Return (x, y) of the center of cell containing provided text 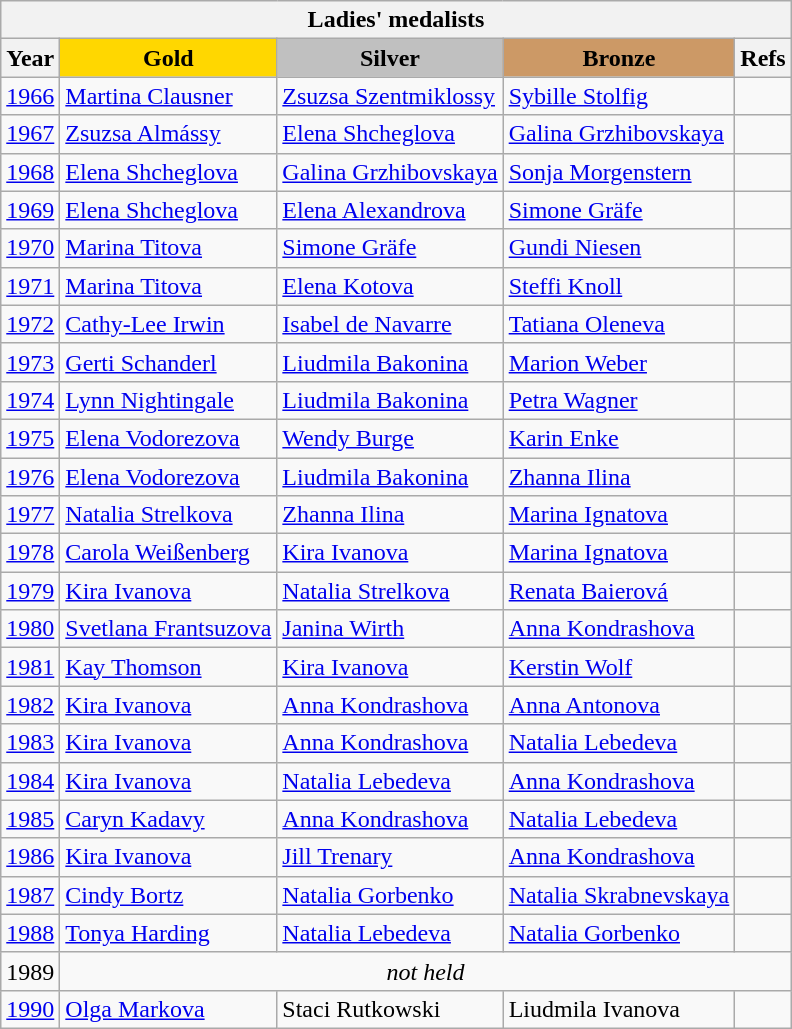
1990 (30, 1009)
1971 (30, 286)
1978 (30, 553)
Steffi Knoll (619, 286)
1989 (30, 971)
Natalia Skrabnevskaya (619, 895)
Kay Thomson (168, 667)
Gerti Schanderl (168, 362)
Tatiana Oleneva (619, 324)
1981 (30, 667)
Anna Antonova (619, 705)
Petra Wagner (619, 400)
1976 (30, 477)
Jill Trenary (390, 857)
1966 (30, 96)
Cathy-Lee Irwin (168, 324)
Zsuzsa Szentmiklossy (390, 96)
1970 (30, 248)
Olga Markova (168, 1009)
1984 (30, 781)
Isabel de Navarre (390, 324)
Sonja Morgenstern (619, 172)
1987 (30, 895)
1973 (30, 362)
1988 (30, 933)
Zsuzsa Almássy (168, 134)
1982 (30, 705)
Gundi Niesen (619, 248)
Lynn Nightingale (168, 400)
Ladies' medalists (396, 20)
Carola Weißenberg (168, 553)
Cindy Bortz (168, 895)
1974 (30, 400)
not held (426, 971)
Bronze (619, 58)
1983 (30, 743)
Karin Enke (619, 438)
Silver (390, 58)
1979 (30, 591)
1969 (30, 210)
1967 (30, 134)
1980 (30, 629)
Refs (763, 58)
Tonya Harding (168, 933)
Staci Rutkowski (390, 1009)
Martina Clausner (168, 96)
1972 (30, 324)
Elena Alexandrova (390, 210)
Wendy Burge (390, 438)
Sybille Stolfig (619, 96)
Janina Wirth (390, 629)
Svetlana Frantsuzova (168, 629)
Marion Weber (619, 362)
Caryn Kadavy (168, 819)
Gold (168, 58)
Year (30, 58)
Liudmila Ivanova (619, 1009)
Kerstin Wolf (619, 667)
1968 (30, 172)
Elena Kotova (390, 286)
1986 (30, 857)
1985 (30, 819)
1977 (30, 515)
Renata Baierová (619, 591)
1975 (30, 438)
